Scan for the cell matching the given text and deliver its (X, Y) coordinate at center. 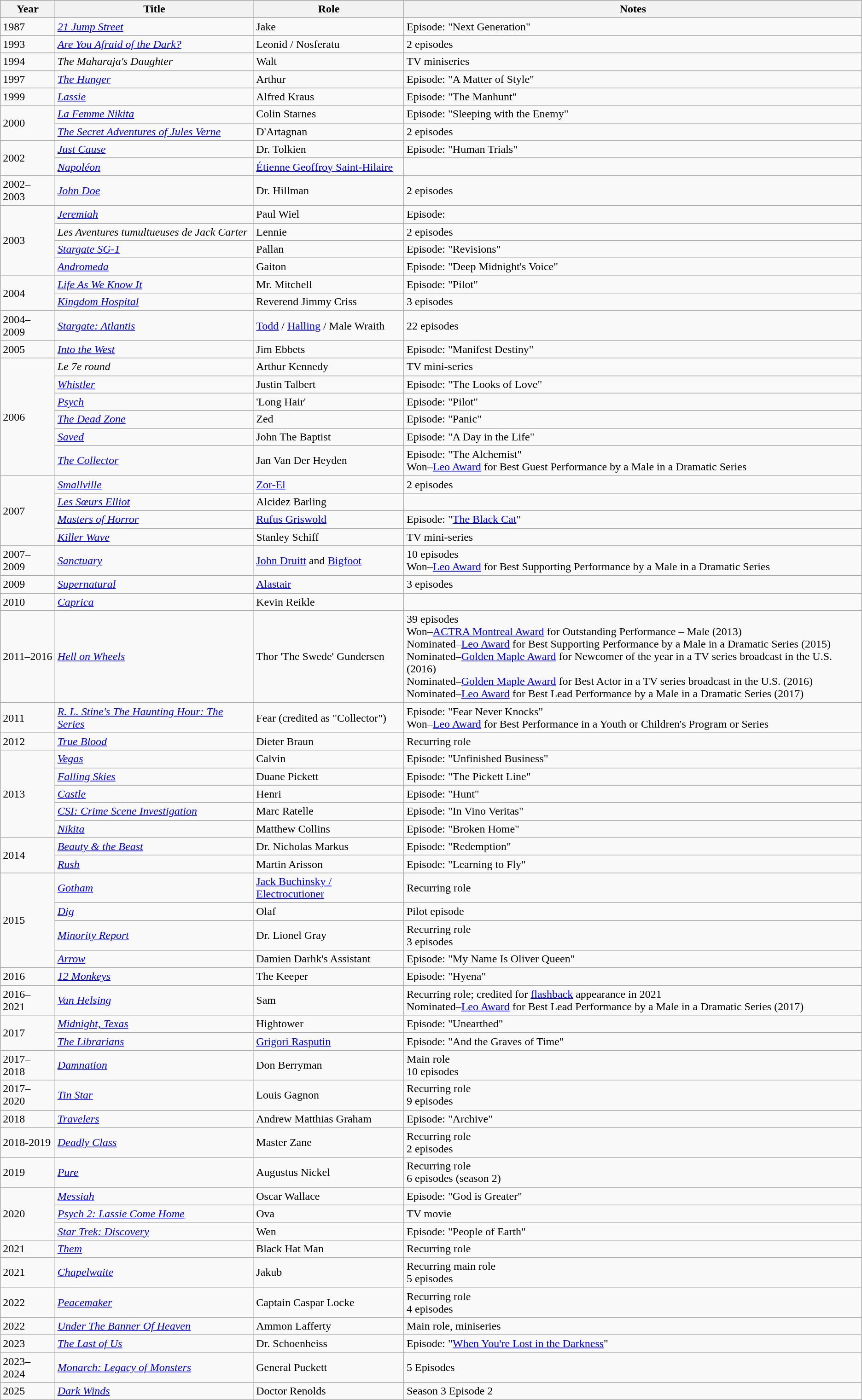
Matthew Collins (329, 829)
12 Monkeys (154, 977)
Episode: "The Black Cat" (633, 519)
Episode: "When You're Lost in the Darkness" (633, 1344)
'Long Hair' (329, 402)
True Blood (154, 741)
Zed (329, 419)
Recurring role9 episodes (633, 1095)
Augustus Nickel (329, 1173)
Dr. Hillman (329, 191)
Arrow (154, 959)
Episode: "Sleeping with the Enemy" (633, 114)
Rufus Griswold (329, 519)
Episode: "Next Generation" (633, 27)
Duane Pickett (329, 776)
Martin Arisson (329, 864)
R. L. Stine's The Haunting Hour: The Series (154, 718)
Dark Winds (154, 1391)
Black Hat Man (329, 1249)
2013 (28, 794)
Role (329, 9)
Dr. Lionel Gray (329, 935)
2002 (28, 158)
Andromeda (154, 267)
Episode: "Hyena" (633, 977)
Main role, miniseries (633, 1326)
Supernatural (154, 584)
Colin Starnes (329, 114)
Jeremiah (154, 214)
Nikita (154, 829)
2004–2009 (28, 326)
Arthur Kennedy (329, 367)
Dr. Nicholas Markus (329, 846)
1993 (28, 44)
Dieter Braun (329, 741)
John The Baptist (329, 437)
Doctor Renolds (329, 1391)
Chapelwaite (154, 1272)
Episode: "And the Graves of Time" (633, 1041)
2019 (28, 1173)
Fear (credited as "Collector") (329, 718)
Recurring main role5 episodes (633, 1272)
Smallville (154, 484)
The Keeper (329, 977)
Recurring role2 episodes (633, 1142)
Damnation (154, 1065)
Napoléon (154, 167)
2018-2019 (28, 1142)
22 episodes (633, 326)
Episode: "Panic" (633, 419)
2023 (28, 1344)
CSI: Crime Scene Investigation (154, 811)
2007–2009 (28, 561)
Episode: (633, 214)
Main role10 episodes (633, 1065)
Jack Buchinsky / Electrocutioner (329, 887)
2017 (28, 1033)
Episode: "A Matter of Style" (633, 79)
Saved (154, 437)
Van Helsing (154, 1001)
Episode: "Learning to Fly" (633, 864)
Recurring role6 episodes (season 2) (633, 1173)
2017–2020 (28, 1095)
The Hunger (154, 79)
The Secret Adventures of Jules Verne (154, 132)
Dig (154, 911)
Year (28, 9)
2000 (28, 123)
Todd / Halling / Male Wraith (329, 326)
Tin Star (154, 1095)
Into the West (154, 349)
Gaiton (329, 267)
John Druitt and Bigfoot (329, 561)
Marc Ratelle (329, 811)
Are You Afraid of the Dark? (154, 44)
Mr. Mitchell (329, 284)
2020 (28, 1214)
Psych (154, 402)
TV miniseries (633, 62)
Star Trek: Discovery (154, 1231)
10 episodesWon–Leo Award for Best Supporting Performance by a Male in a Dramatic Series (633, 561)
Gotham (154, 887)
Episode: "The Alchemist"Won–Leo Award for Best Guest Performance by a Male in a Dramatic Series (633, 460)
Alfred Kraus (329, 97)
Minority Report (154, 935)
Travelers (154, 1119)
Episode: "Archive" (633, 1119)
Just Cause (154, 149)
2016 (28, 977)
1994 (28, 62)
2010 (28, 602)
Justin Talbert (329, 384)
Recurring role3 episodes (633, 935)
Recurring role 4 episodes (633, 1302)
John Doe (154, 191)
1999 (28, 97)
Alastair (329, 584)
Pure (154, 1173)
Title (154, 9)
21 Jump Street (154, 27)
Episode: "The Pickett Line" (633, 776)
Episode: "Deep Midnight's Voice" (633, 267)
Louis Gagnon (329, 1095)
Le 7e round (154, 367)
Them (154, 1249)
1987 (28, 27)
The Dead Zone (154, 419)
2005 (28, 349)
Midnight, Texas (154, 1024)
Les Sœurs Elliot (154, 502)
Peacemaker (154, 1302)
The Librarians (154, 1041)
2025 (28, 1391)
Arthur (329, 79)
2023–2024 (28, 1368)
2016–2021 (28, 1001)
Sam (329, 1001)
Notes (633, 9)
Étienne Geoffroy Saint-Hilaire (329, 167)
Leonid / Nosferatu (329, 44)
Ova (329, 1214)
2011–2016 (28, 657)
Beauty & the Beast (154, 846)
Master Zane (329, 1142)
Killer Wave (154, 537)
Episode: "Unearthed" (633, 1024)
2015 (28, 920)
Jake (329, 27)
Episode: "Revisions" (633, 249)
Life As We Know It (154, 284)
Masters of Horror (154, 519)
Stargate: Atlantis (154, 326)
Falling Skies (154, 776)
Episode: "Broken Home" (633, 829)
Pilot episode (633, 911)
Psych 2: Lassie Come Home (154, 1214)
TV movie (633, 1214)
Episode: "Manifest Destiny" (633, 349)
2018 (28, 1119)
The Maharaja's Daughter (154, 62)
Episode: "My Name Is Oliver Queen" (633, 959)
Recurring role; credited for flashback appearance in 2021Nominated–Leo Award for Best Lead Performance by a Male in a Dramatic Series (2017) (633, 1001)
Stargate SG-1 (154, 249)
Episode: "A Day in the Life" (633, 437)
Jan Van Der Heyden (329, 460)
D'Artagnan (329, 132)
Caprica (154, 602)
General Puckett (329, 1368)
Les Aventures tumultueuses de Jack Carter (154, 231)
Under The Banner Of Heaven (154, 1326)
2017–2018 (28, 1065)
Episode: "Redemption" (633, 846)
Pallan (329, 249)
Reverend Jimmy Criss (329, 302)
Episode: "Hunt" (633, 794)
Sanctuary (154, 561)
Vegas (154, 759)
Whistler (154, 384)
2006 (28, 417)
Kingdom Hospital (154, 302)
1997 (28, 79)
Alcidez Barling (329, 502)
Episode: "People of Earth" (633, 1231)
Walt (329, 62)
Lassie (154, 97)
Grigori Rasputin (329, 1041)
Don Berryman (329, 1065)
Oscar Wallace (329, 1196)
Jim Ebbets (329, 349)
Thor 'The Swede' Gundersen (329, 657)
Lennie (329, 231)
Stanley Schiff (329, 537)
2009 (28, 584)
Hell on Wheels (154, 657)
Monarch: Legacy of Monsters (154, 1368)
2007 (28, 510)
Dr. Schoenheiss (329, 1344)
Dr. Tolkien (329, 149)
2012 (28, 741)
Damien Darhk's Assistant (329, 959)
Ammon Lafferty (329, 1326)
Episode: "Human Trials" (633, 149)
Jakub (329, 1272)
The Collector (154, 460)
Episode: "In Vino Veritas" (633, 811)
Andrew Matthias Graham (329, 1119)
The Last of Us (154, 1344)
Episode: "God is Greater" (633, 1196)
Paul Wiel (329, 214)
Deadly Class (154, 1142)
Olaf (329, 911)
2011 (28, 718)
La Femme Nikita (154, 114)
Messiah (154, 1196)
Henri (329, 794)
5 Episodes (633, 1368)
Castle (154, 794)
Episode: "Fear Never Knocks"Won–Leo Award for Best Performance in a Youth or Children's Program or Series (633, 718)
2002–2003 (28, 191)
Hightower (329, 1024)
Episode: "Unfinished Business" (633, 759)
Kevin Reikle (329, 602)
Rush (154, 864)
Captain Caspar Locke (329, 1302)
Zor-El (329, 484)
Episode: "The Manhunt" (633, 97)
Season 3 Episode 2 (633, 1391)
Episode: "The Looks of Love" (633, 384)
Wen (329, 1231)
2003 (28, 240)
2004 (28, 293)
2014 (28, 855)
Calvin (329, 759)
